Return the [x, y] coordinate for the center point of the cell that contains the specified text.  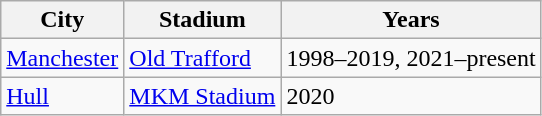
Hull [62, 96]
MKM Stadium [202, 96]
1998–2019, 2021–present [411, 58]
Manchester [62, 58]
Years [411, 20]
Old Trafford [202, 58]
2020 [411, 96]
Stadium [202, 20]
City [62, 20]
